Provide the [x, y] coordinate of the cell's center where the given text is located.  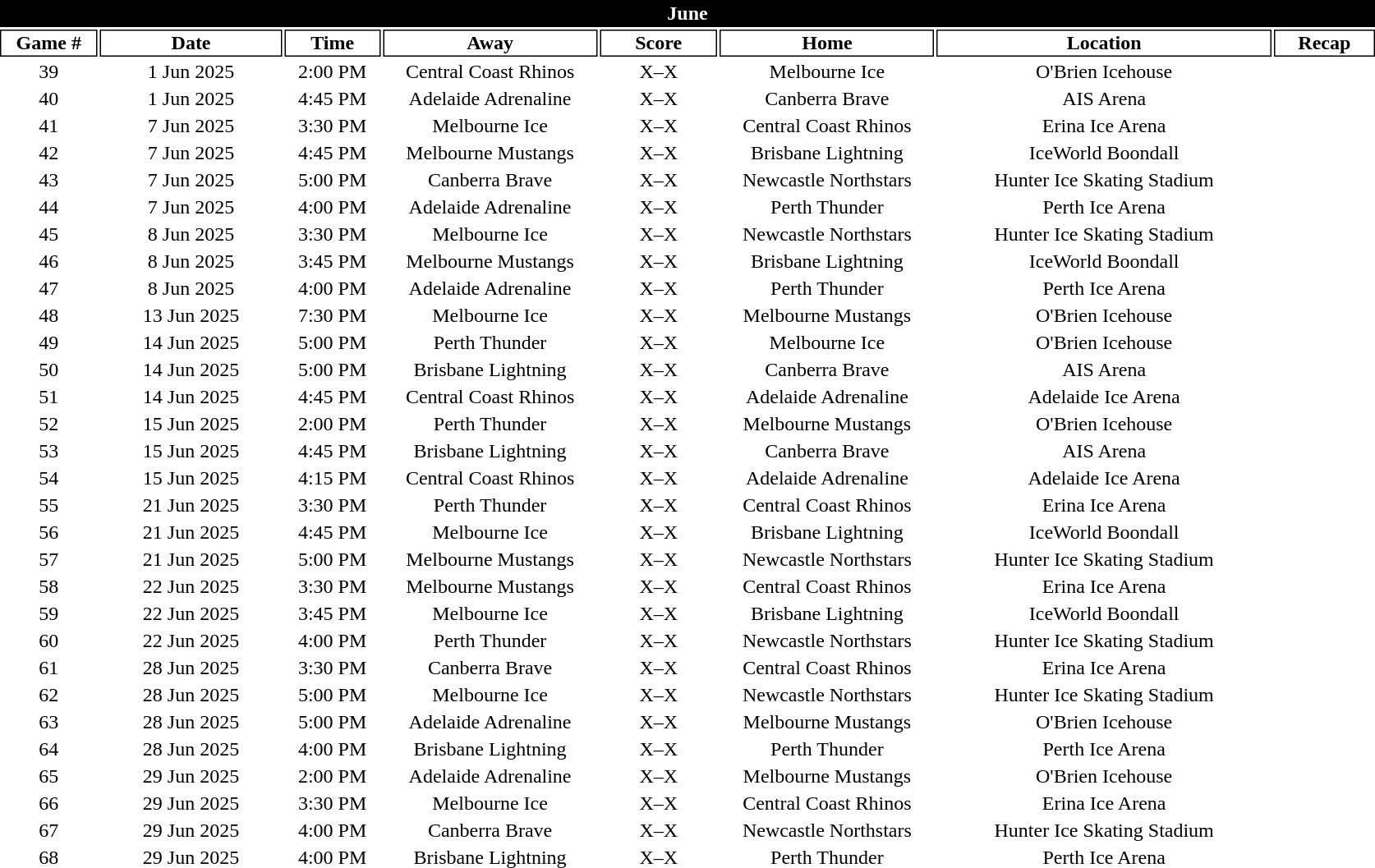
Score [659, 43]
June [687, 13]
7:30 PM [333, 315]
44 [49, 207]
Recap [1324, 43]
45 [49, 234]
43 [49, 180]
58 [49, 586]
4:15 PM [333, 478]
46 [49, 261]
49 [49, 342]
53 [49, 451]
50 [49, 370]
13 Jun 2025 [191, 315]
Date [191, 43]
59 [49, 613]
Time [333, 43]
56 [49, 532]
62 [49, 695]
42 [49, 153]
Away [490, 43]
48 [49, 315]
Location [1104, 43]
52 [49, 424]
55 [49, 505]
65 [49, 776]
51 [49, 397]
Game # [49, 43]
41 [49, 126]
40 [49, 99]
39 [49, 71]
67 [49, 830]
64 [49, 749]
66 [49, 803]
57 [49, 559]
61 [49, 668]
60 [49, 641]
54 [49, 478]
63 [49, 722]
47 [49, 288]
Home [827, 43]
